Output the [x, y] coordinate of the center of the cell containing the given text.  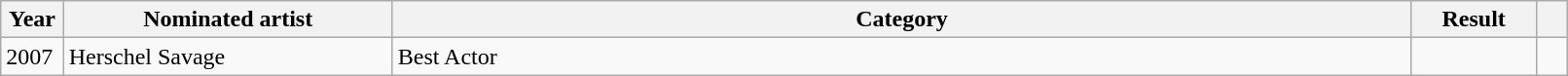
Result [1474, 19]
Herschel Savage [228, 57]
2007 [32, 57]
Nominated artist [228, 19]
Year [32, 19]
Best Actor [901, 57]
Category [901, 19]
